Scan for the cell matching the given text and deliver its [x, y] coordinate at center. 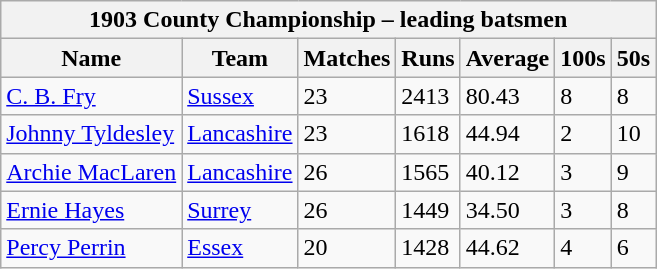
80.43 [508, 96]
C. B. Fry [92, 96]
1565 [428, 172]
1428 [428, 248]
40.12 [508, 172]
10 [633, 134]
2 [583, 134]
44.94 [508, 134]
4 [583, 248]
Archie MacLaren [92, 172]
Matches [347, 58]
Runs [428, 58]
Sussex [240, 96]
Johnny Tyldesley [92, 134]
Percy Perrin [92, 248]
9 [633, 172]
Ernie Hayes [92, 210]
Average [508, 58]
Essex [240, 248]
50s [633, 58]
Surrey [240, 210]
1449 [428, 210]
6 [633, 248]
100s [583, 58]
Team [240, 58]
44.62 [508, 248]
Name [92, 58]
34.50 [508, 210]
1618 [428, 134]
2413 [428, 96]
20 [347, 248]
1903 County Championship – leading batsmen [328, 20]
